Locate the cell with the specified text and output its [x, y] center coordinate. 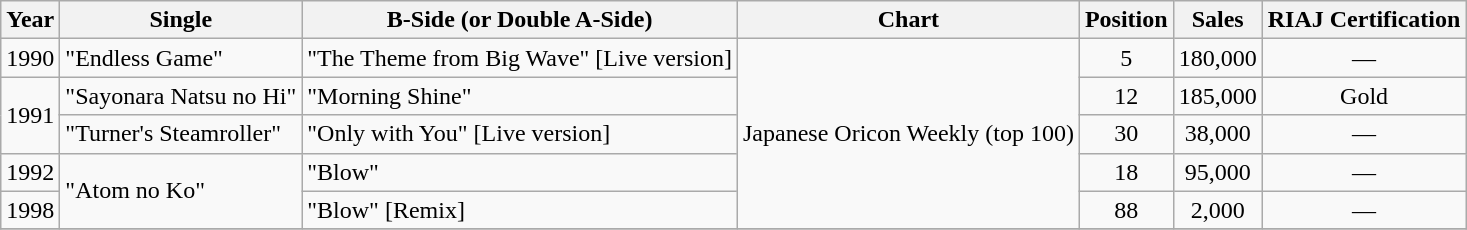
"Endless Game" [181, 58]
"Morning Shine" [520, 96]
"Only with You" [Live version] [520, 134]
88 [1126, 210]
1990 [30, 58]
1998 [30, 210]
B-Side (or Double A-Side) [520, 20]
RIAJ Certification [1364, 20]
"The Theme from Big Wave" [Live version] [520, 58]
38,000 [1218, 134]
95,000 [1218, 172]
Year [30, 20]
185,000 [1218, 96]
5 [1126, 58]
2,000 [1218, 210]
"Turner's Steamroller" [181, 134]
1991 [30, 115]
"Blow" [520, 172]
Chart [908, 20]
1992 [30, 172]
Sales [1218, 20]
Japanese Oricon Weekly (top 100) [908, 134]
"Atom no Ko" [181, 191]
Position [1126, 20]
Single [181, 20]
Gold [1364, 96]
"Sayonara Natsu no Hi" [181, 96]
18 [1126, 172]
"Blow" [Remix] [520, 210]
30 [1126, 134]
180,000 [1218, 58]
12 [1126, 96]
